Find where the given text appears and provide that cell's center as [x, y] coordinate. 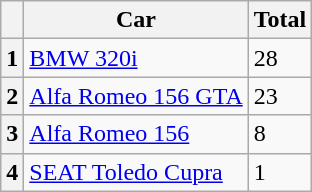
23 [280, 96]
Alfa Romeo 156 GTA [136, 96]
2 [12, 96]
8 [280, 134]
Alfa Romeo 156 [136, 134]
BMW 320i [136, 58]
SEAT Toledo Cupra [136, 172]
Car [136, 20]
28 [280, 58]
3 [12, 134]
Total [280, 20]
4 [12, 172]
